Locate the cell with the specified text and output its (x, y) center coordinate. 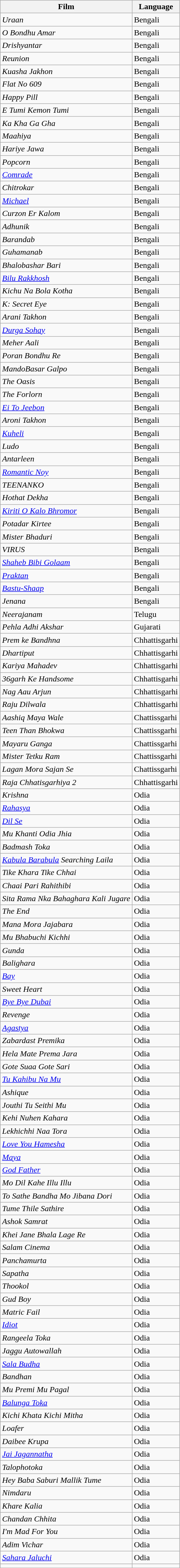
Chaai Pari Rahithibi (66, 886)
Bay (66, 976)
Mu Khanti Odia Jhia (66, 834)
Mana Mora Jajabara (66, 924)
Khei Jane Bhala Lage Re (66, 1235)
Sweet Heart (66, 989)
Matric Fail (66, 1312)
Mo Dil Kahe Illu Illu (66, 1183)
Idiot (66, 1325)
Maahiya (66, 136)
I'm Mad For You (66, 1532)
Language (156, 7)
Gujarati (156, 627)
Kuasha Jakhon (66, 71)
The End (66, 911)
Ei To Jeebon (66, 407)
Flat No 609 (66, 84)
Ashok Samrat (66, 1222)
Praktan (66, 576)
Adhunik (66, 226)
Mu Premi Mu Pagal (66, 1389)
Mister Bhaduri (66, 536)
Love You Hamesha (66, 1144)
Drishyantar (66, 45)
The Forlorn (66, 395)
Krishna (66, 795)
Rahasya (66, 808)
God Father (66, 1170)
Salam Cinema (66, 1247)
VIRUS (66, 549)
Popcorn (66, 162)
Chitrokar (66, 188)
Lagan Mora Sajan Se (66, 769)
Gud Boy (66, 1299)
Curzon Er Kalom (66, 214)
Kuheli (66, 433)
Nimdaru (66, 1493)
Durga Sohay (66, 330)
Arani Takhon (66, 317)
The Oasis (66, 382)
Aashiq Maya Wale (66, 717)
Hothat Dekha (66, 498)
Adim Vichar (66, 1545)
To Sathe Bandha Mo Jibana Dori (66, 1196)
Badmash Toka (66, 847)
Talophotoka (66, 1467)
Dhartiput (66, 653)
Loafer (66, 1428)
Telugu (156, 614)
Meher Aali (66, 343)
Chandan Chhita (66, 1519)
Panchamurta (66, 1260)
Tu Kahibu Na Mu (66, 1079)
Barandab (66, 239)
O Bondhu Amar (66, 33)
Jai Jagannatha (66, 1454)
Kehi Nuhen Kahara (66, 1118)
Neerajanam (66, 614)
Kariya Mahadev (66, 666)
Reunion (66, 58)
Kichi Khata Kichi Mitha (66, 1416)
Zabardast Premika (66, 1041)
Bhalobashar Bari (66, 265)
Hela Mate Prema Jara (66, 1054)
Michael (66, 201)
Jouthi Tu Seithi Mu (66, 1105)
Antarleen (66, 459)
Sahara Jaluchi (66, 1557)
Kiriti O Kalo Bhromor (66, 511)
TEENANKO (66, 485)
Rangeela Toka (66, 1338)
Jenana (66, 601)
Uraan (66, 20)
36garh Ke Handsome (66, 679)
Thookol (66, 1286)
Revenge (66, 1015)
Guhamanab (66, 252)
Raja Chhatisgarhiya 2 (66, 782)
Mayaru Ganga (66, 743)
Ashique (66, 1092)
Bye Bye Dubai (66, 1002)
Comrade (66, 175)
Kabula Barabula Searching Laila (66, 860)
Sala Budha (66, 1364)
Film (66, 7)
K: Secret Eye (66, 304)
Aroni Takhon (66, 420)
Bastu-Shaap (66, 588)
Sapatha (66, 1273)
Balighara (66, 963)
Ka Kha Ga Gha (66, 123)
Daibee Krupa (66, 1441)
Tume Thile Sathire (66, 1209)
Poran Bondhu Re (66, 355)
Hariye Jawa (66, 149)
Khare Kalia (66, 1506)
Mu Bhabuchi Kichhi (66, 937)
Bandhan (66, 1376)
Gunda (66, 950)
Pehla Adhi Akshar (66, 627)
Jaggu Autowallah (66, 1351)
Nag Aau Arjun (66, 692)
Sita Rama Nka Bahaghara Kali Jugare (66, 898)
Romantic Noy (66, 472)
Kichu Na Bola Kotha (66, 291)
Gote Suaa Gote Sari (66, 1066)
E Tumi Kemon Tumi (66, 110)
Ludo (66, 446)
MandoBasar Galpo (66, 368)
Balunga Toka (66, 1403)
Happy Pill (66, 97)
Maya (66, 1157)
Shaheb Bibi Golaam (66, 562)
Prem ke Bandhna (66, 640)
Teen Than Bhokwa (66, 730)
Dil Se (66, 821)
Mister Tetku Ram (66, 756)
Hey Baba Saburi Mallik Tume (66, 1480)
Lekhichhi Naa Tora (66, 1131)
Agastya (66, 1028)
Tike Khara Tike Chhai (66, 873)
Bilu Rakkhosh (66, 278)
Raju Dilwala (66, 705)
Potadar Kirtee (66, 524)
